Return [x, y] of the center of cell containing provided text 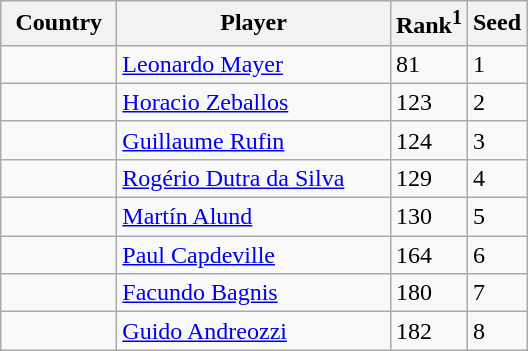
Paul Capdeville [254, 255]
164 [428, 255]
Horacio Zeballos [254, 102]
Rank1 [428, 24]
180 [428, 293]
Country [59, 24]
3 [496, 140]
Facundo Bagnis [254, 293]
Player [254, 24]
2 [496, 102]
Martín Alund [254, 217]
129 [428, 178]
182 [428, 331]
4 [496, 178]
7 [496, 293]
1 [496, 64]
Guido Andreozzi [254, 331]
8 [496, 331]
81 [428, 64]
Guillaume Rufin [254, 140]
5 [496, 217]
124 [428, 140]
Leonardo Mayer [254, 64]
Seed [496, 24]
123 [428, 102]
130 [428, 217]
Rogério Dutra da Silva [254, 178]
6 [496, 255]
